Pinpoint the cell where the given text exists, returning its (X, Y) midpoint coordinate. 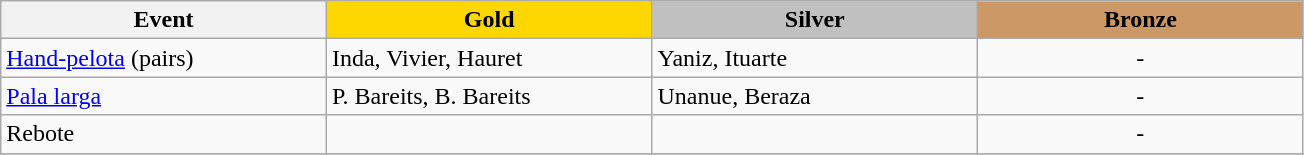
Unanue, Beraza (815, 96)
Gold (489, 20)
Silver (815, 20)
P. Bareits, B. Bareits (489, 96)
Inda, Vivier, Hauret (489, 58)
Bronze (1141, 20)
Pala larga (164, 96)
Rebote (164, 134)
Hand-pelota (pairs) (164, 58)
Event (164, 20)
Yaniz, Ituarte (815, 58)
